Capture the cell that displays the provided text and extract its (x, y) central coordinate. 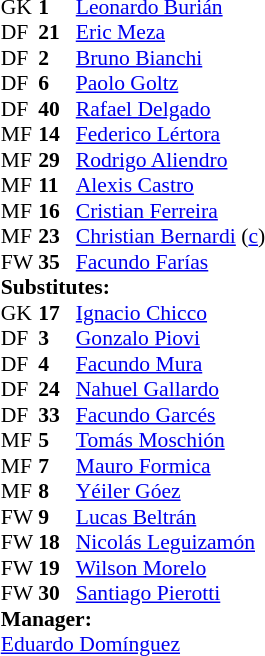
Christian Bernardi (c) (170, 237)
Cristian Ferreira (170, 211)
Tomás Moschión (170, 441)
Substitutes: (133, 287)
Federico Lértora (170, 135)
9 (57, 517)
16 (57, 211)
5 (57, 441)
30 (57, 593)
Paolo Goltz (170, 83)
11 (57, 185)
Bruno Bianchi (170, 58)
6 (57, 83)
21 (57, 33)
Eric Meza (170, 33)
Nicolás Leguizamón (170, 543)
Santiago Pierotti (170, 593)
40 (57, 109)
3 (57, 339)
23 (57, 237)
Facundo Farías (170, 262)
Yéiler Góez (170, 491)
7 (57, 466)
24 (57, 389)
Manager: (133, 619)
Nahuel Gallardo (170, 389)
Ignacio Chicco (170, 313)
Gonzalo Piovi (170, 339)
14 (57, 135)
Facundo Garcés (170, 415)
Rodrigo Aliendro (170, 160)
Rafael Delgado (170, 109)
17 (57, 313)
Wilson Morelo (170, 568)
GK (20, 313)
2 (57, 58)
33 (57, 415)
35 (57, 262)
Lucas Beltrán (170, 517)
Mauro Formica (170, 466)
18 (57, 543)
Alexis Castro (170, 185)
8 (57, 491)
19 (57, 568)
Facundo Mura (170, 364)
4 (57, 364)
29 (57, 160)
